Output the (x, y) coordinate of the center of the cell containing the given text.  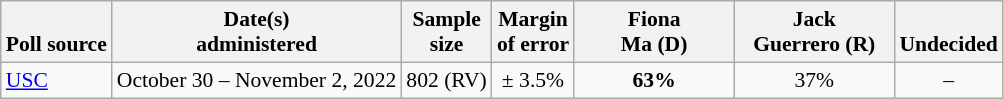
Date(s)administered (257, 32)
802 (RV) (446, 80)
37% (814, 80)
JackGuerrero (R) (814, 32)
– (948, 80)
63% (654, 80)
Poll source (56, 32)
Samplesize (446, 32)
Marginof error (533, 32)
± 3.5% (533, 80)
FionaMa (D) (654, 32)
USC (56, 80)
Undecided (948, 32)
October 30 – November 2, 2022 (257, 80)
